Extract the [X, Y] coordinate from the center of the cell holding the provided text.  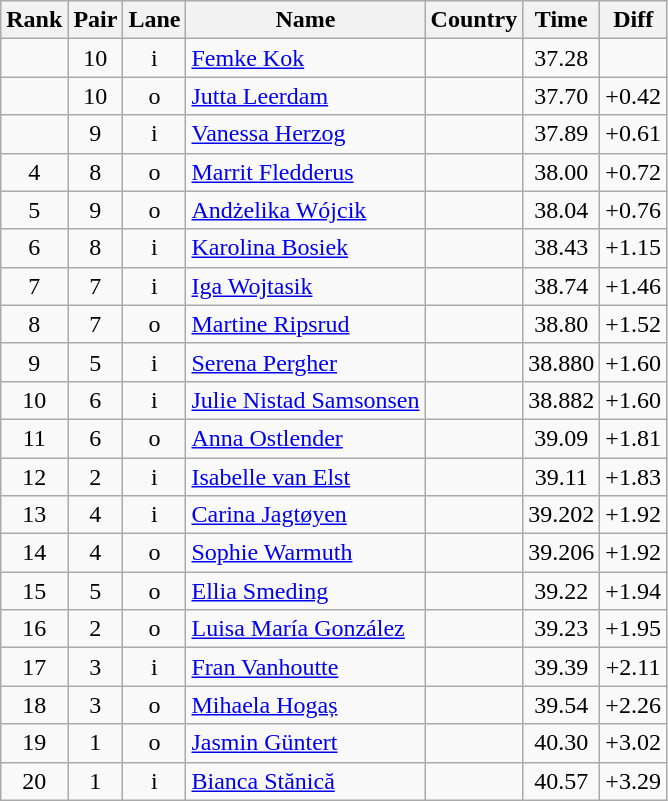
Femke Kok [306, 58]
Diff [634, 20]
Fran Vanhoutte [306, 667]
Rank [34, 20]
39.39 [562, 667]
+1.52 [634, 324]
+3.02 [634, 743]
Ellia Smeding [306, 591]
+1.15 [634, 248]
+1.94 [634, 591]
Isabelle van Elst [306, 477]
Sophie Warmuth [306, 553]
+0.76 [634, 210]
+2.26 [634, 705]
14 [34, 553]
Time [562, 20]
16 [34, 629]
Julie Nistad Samsonsen [306, 400]
Marrit Fledderus [306, 172]
+1.81 [634, 438]
+2.11 [634, 667]
37.28 [562, 58]
11 [34, 438]
Andżelika Wójcik [306, 210]
Jasmin Güntert [306, 743]
17 [34, 667]
Vanessa Herzog [306, 134]
Lane [154, 20]
13 [34, 515]
+3.29 [634, 781]
19 [34, 743]
39.54 [562, 705]
37.89 [562, 134]
39.09 [562, 438]
40.30 [562, 743]
39.206 [562, 553]
18 [34, 705]
20 [34, 781]
Luisa María González [306, 629]
+0.42 [634, 96]
39.22 [562, 591]
37.70 [562, 96]
Serena Pergher [306, 362]
Carina Jagtøyen [306, 515]
38.80 [562, 324]
+1.95 [634, 629]
Name [306, 20]
Mihaela Hogaș [306, 705]
38.74 [562, 286]
38.882 [562, 400]
Bianca Stănică [306, 781]
15 [34, 591]
+1.46 [634, 286]
38.880 [562, 362]
39.11 [562, 477]
+0.72 [634, 172]
40.57 [562, 781]
38.04 [562, 210]
Karolina Bosiek [306, 248]
Jutta Leerdam [306, 96]
12 [34, 477]
39.23 [562, 629]
Country [474, 20]
+0.61 [634, 134]
39.202 [562, 515]
+1.83 [634, 477]
Anna Ostlender [306, 438]
38.43 [562, 248]
Martine Ripsrud [306, 324]
38.00 [562, 172]
Pair [96, 20]
Iga Wojtasik [306, 286]
